Capture the cell that displays the provided text and extract its [X, Y] central coordinate. 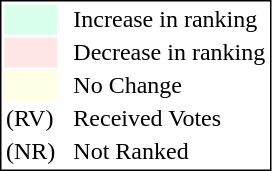
Received Votes [170, 119]
Increase in ranking [170, 19]
(RV) [30, 119]
No Change [170, 85]
(NR) [30, 151]
Not Ranked [170, 151]
Decrease in ranking [170, 53]
